Detect which cell encompasses the target text, then output its [x, y] center coordinate. 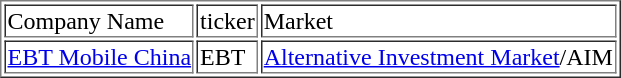
EBT [228, 56]
Company Name [99, 20]
Alternative Investment Market/AIM [438, 56]
ticker [228, 20]
Market [438, 20]
EBT Mobile China [99, 56]
